Determine the [x, y] coordinate at the center of the cell enclosing the given text.  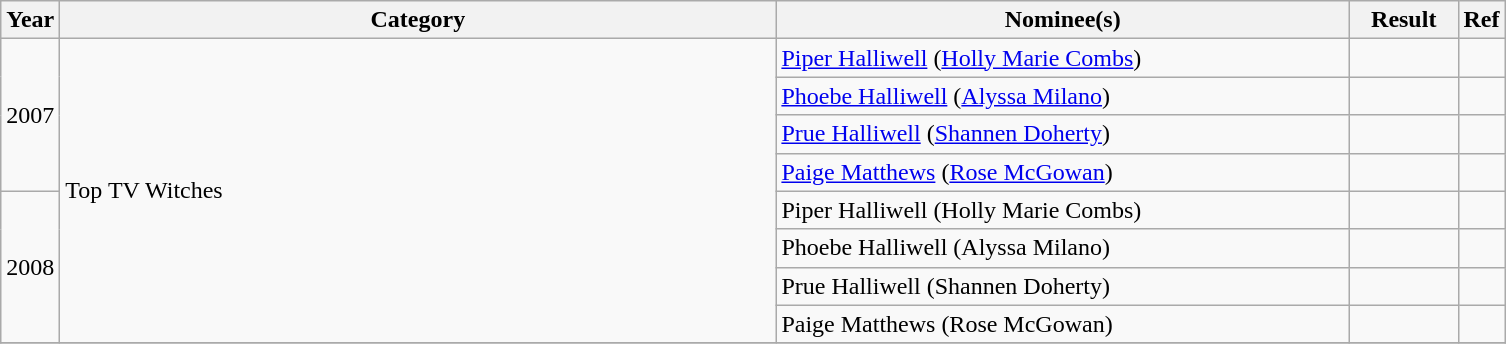
2007 [30, 115]
2008 [30, 267]
Top TV Witches [418, 191]
Result [1404, 20]
Year [30, 20]
Nominee(s) [1063, 20]
Ref [1482, 20]
Category [418, 20]
